Capture the cell that displays the provided text and extract its (X, Y) central coordinate. 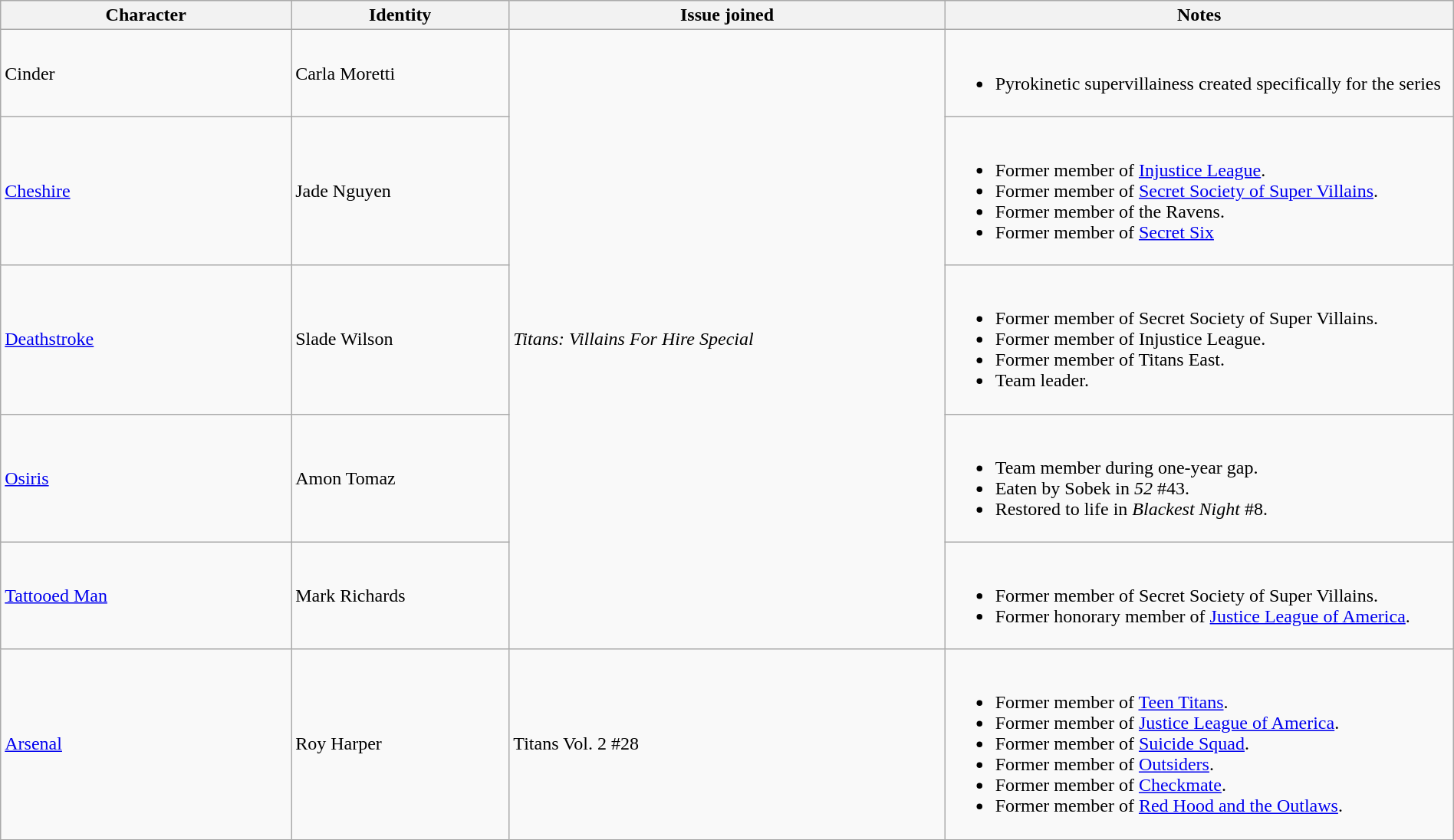
Identity (400, 15)
Amon Tomaz (400, 478)
Roy Harper (400, 744)
Mark Richards (400, 596)
Former member of Injustice League.Former member of Secret Society of Super Villains.Former member of the Ravens.Former member of Secret Six (1199, 191)
Notes (1199, 15)
Titans: Villains For Hire Special (727, 340)
Jade Nguyen (400, 191)
Team member during one-year gap.Eaten by Sobek in 52 #43.Restored to life in Blackest Night #8. (1199, 478)
Arsenal (146, 744)
Former member of Secret Society of Super Villains.Former honorary member of Justice League of America. (1199, 596)
Osiris (146, 478)
Issue joined (727, 15)
Cheshire (146, 191)
Deathstroke (146, 340)
Former member of Secret Society of Super Villains.Former member of Injustice League.Former member of Titans East.Team leader. (1199, 340)
Character (146, 15)
Tattooed Man (146, 596)
Titans Vol. 2 #28 (727, 744)
Carla Moretti (400, 74)
Cinder (146, 74)
Slade Wilson (400, 340)
Pyrokinetic supervillainess created specifically for the series (1199, 74)
